From the cell containing the given text, extract its center point as [X, Y] coordinate. 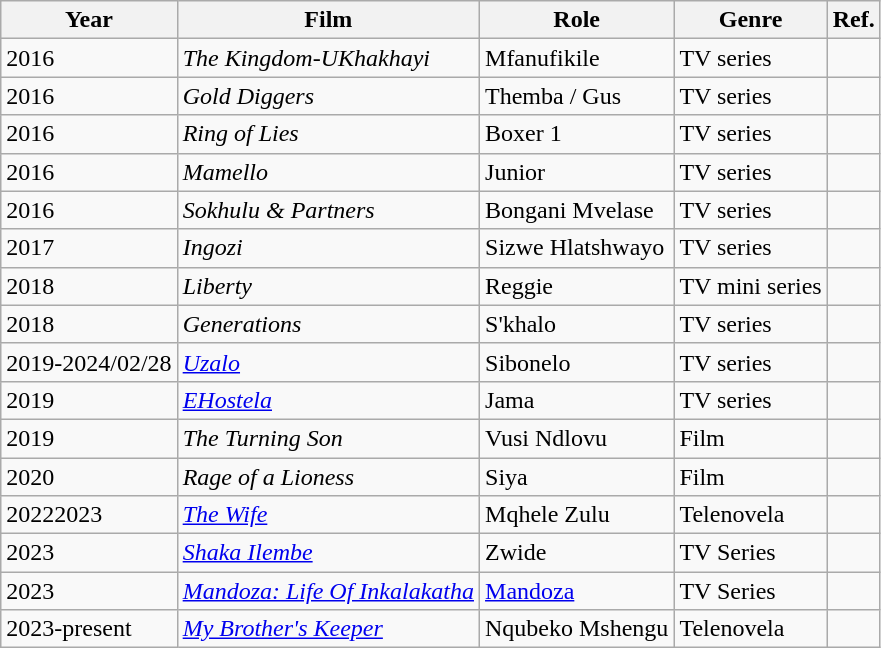
2019-2024/02/28 [89, 362]
Nqubeko Mshengu [577, 629]
Ring of Lies [328, 134]
Reggie [577, 286]
Sokhulu & Partners [328, 210]
2023-present [89, 629]
Mqhele Zulu [577, 515]
Jama [577, 400]
Mandoza: Life Of Inkalakatha [328, 591]
Uzalo [328, 362]
S'khalo [577, 324]
20222023 [89, 515]
Ref. [854, 20]
Vusi Ndlovu [577, 438]
Shaka Ilembe [328, 553]
Mandoza [577, 591]
Role [577, 20]
Boxer 1 [577, 134]
EHostela [328, 400]
Sizwe Hlatshwayo [577, 248]
Gold Diggers [328, 96]
Siya [577, 477]
Liberty [328, 286]
Mfanufikile [577, 58]
Ingozi [328, 248]
Year [89, 20]
The Turning Son [328, 438]
Sibonelo [577, 362]
Bongani Mvelase [577, 210]
2017 [89, 248]
Genre [750, 20]
2020 [89, 477]
My Brother's Keeper [328, 629]
The Kingdom-UKhakhayi [328, 58]
TV mini series [750, 286]
Junior [577, 172]
The Wife [328, 515]
Rage of a Lioness [328, 477]
Themba / Gus [577, 96]
Mamello [328, 172]
Zwide [577, 553]
Generations [328, 324]
